Scan for the cell matching the given text and deliver its [X, Y] coordinate at center. 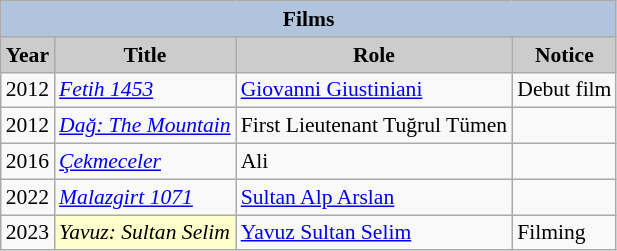
Title [145, 55]
First Lieutenant Tuğrul Tümen [374, 126]
Debut film [564, 90]
Notice [564, 55]
Giovanni Giustiniani [374, 90]
Filming [564, 233]
Fetih 1453 [145, 90]
Yavuz Sultan Selim [374, 233]
Sultan Alp Arslan [374, 197]
Year [28, 55]
2023 [28, 233]
Dağ: The Mountain [145, 126]
2016 [28, 162]
Çekmeceler [145, 162]
2022 [28, 197]
Ali [374, 162]
Yavuz: Sultan Selim [145, 233]
Malazgirt 1071 [145, 197]
Films [309, 19]
Role [374, 55]
